Scan for the cell matching the given text and deliver its (x, y) coordinate at center. 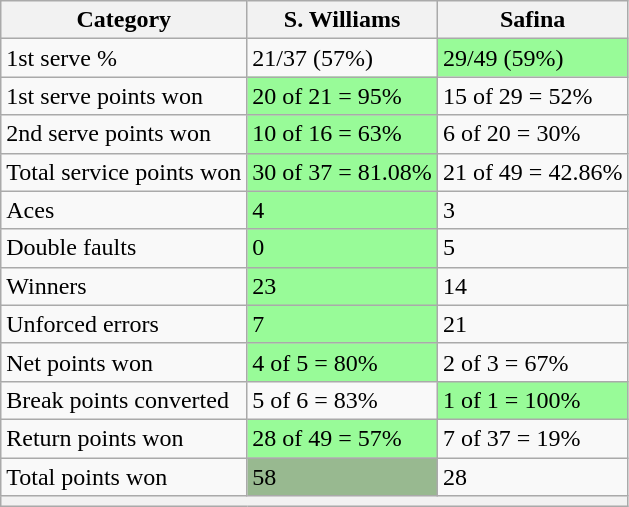
14 (532, 286)
20 of 21 = 95% (342, 96)
3 (532, 210)
Total points won (124, 477)
21 of 49 = 42.86% (532, 172)
S. Williams (342, 20)
28 (532, 477)
Category (124, 20)
Net points won (124, 362)
21/37 (57%) (342, 58)
23 (342, 286)
Safina (532, 20)
21 (532, 324)
6 of 20 = 30% (532, 134)
58 (342, 477)
1st serve % (124, 58)
2nd serve points won (124, 134)
29/49 (59%) (532, 58)
2 of 3 = 67% (532, 362)
28 of 49 = 57% (342, 438)
0 (342, 248)
Aces (124, 210)
Unforced errors (124, 324)
7 (342, 324)
Total service points won (124, 172)
Winners (124, 286)
7 of 37 = 19% (532, 438)
4 (342, 210)
15 of 29 = 52% (532, 96)
1 of 1 = 100% (532, 400)
4 of 5 = 80% (342, 362)
Double faults (124, 248)
Return points won (124, 438)
10 of 16 = 63% (342, 134)
1st serve points won (124, 96)
Break points converted (124, 400)
5 (532, 248)
5 of 6 = 83% (342, 400)
30 of 37 = 81.08% (342, 172)
